Determine the [X, Y] coordinate at the center of the cell enclosing the given text.  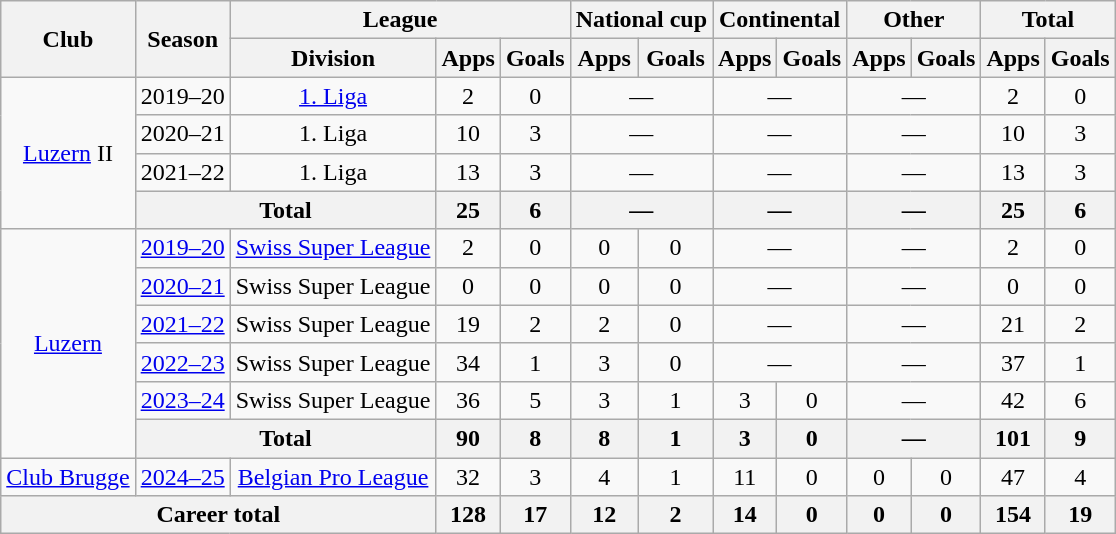
47 [1013, 477]
Continental [780, 20]
Season [182, 39]
2022–23 [182, 362]
12 [604, 515]
36 [468, 400]
Belgian Pro League [333, 477]
Career total [218, 515]
Luzern II [68, 153]
League [400, 20]
2024–25 [182, 477]
National cup [641, 20]
32 [468, 477]
Division [333, 58]
11 [745, 477]
Club [68, 39]
42 [1013, 400]
Club Brugge [68, 477]
9 [1080, 438]
128 [468, 515]
154 [1013, 515]
17 [535, 515]
Luzern [68, 343]
37 [1013, 362]
5 [535, 400]
21 [1013, 324]
101 [1013, 438]
2023–24 [182, 400]
34 [468, 362]
90 [468, 438]
Other [914, 20]
14 [745, 515]
